Capture the cell that displays the provided text and extract its [x, y] central coordinate. 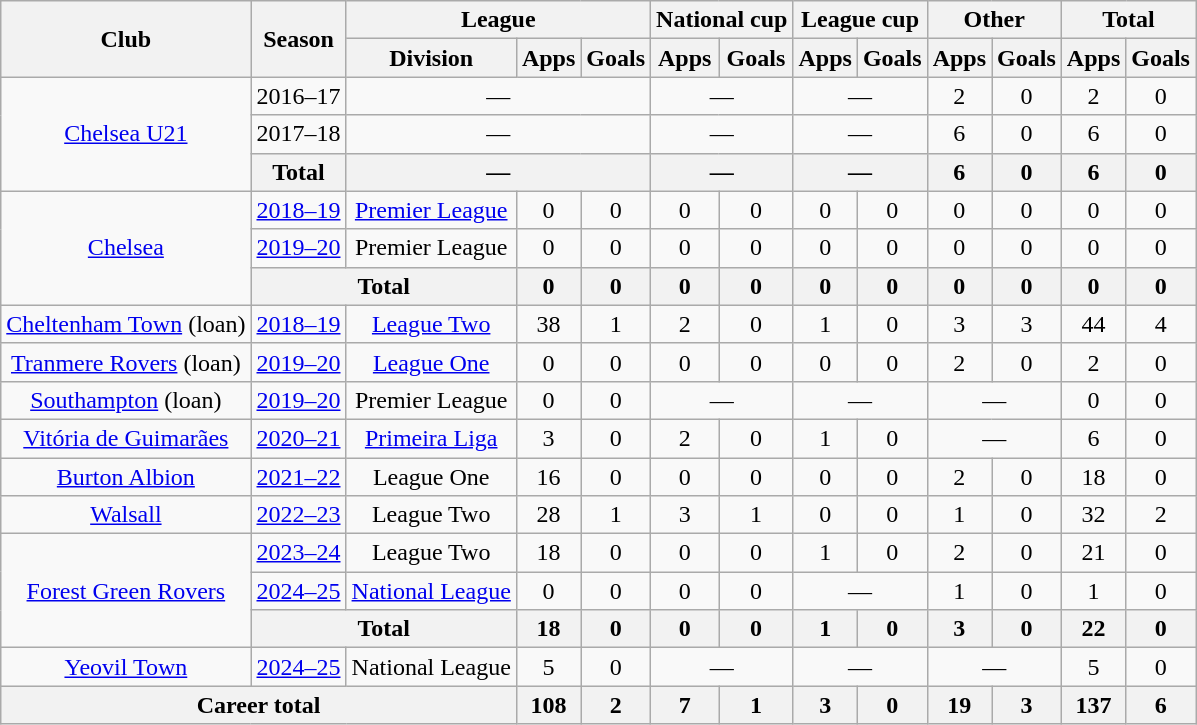
Yeovil Town [126, 667]
Other [994, 20]
2022–23 [298, 515]
32 [1093, 515]
19 [959, 705]
League [498, 20]
2021–22 [298, 477]
Walsall [126, 515]
44 [1093, 324]
2023–24 [298, 553]
League cup [860, 20]
4 [1161, 324]
National cup [722, 20]
Season [298, 39]
2017–18 [298, 134]
Club [126, 39]
21 [1093, 553]
Division [431, 58]
2016–17 [298, 96]
Tranmere Rovers (loan) [126, 362]
Southampton (loan) [126, 400]
7 [685, 705]
2020–21 [298, 438]
38 [548, 324]
28 [548, 515]
16 [548, 477]
137 [1093, 705]
Forest Green Rovers [126, 591]
Chelsea [126, 248]
Chelsea U21 [126, 134]
Primeira Liga [431, 438]
22 [1093, 629]
Cheltenham Town (loan) [126, 324]
Burton Albion [126, 477]
Vitória de Guimarães [126, 438]
108 [548, 705]
Career total [259, 705]
